Return [x, y] of the center of cell containing provided text 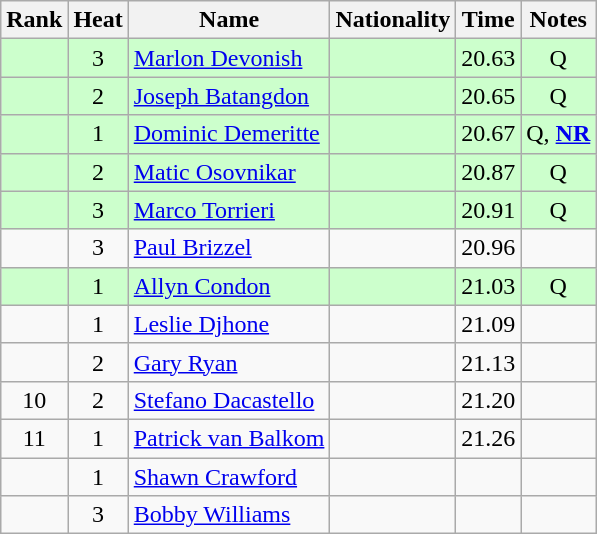
Time [488, 20]
20.63 [488, 58]
21.26 [488, 438]
20.96 [488, 248]
Rank [34, 20]
20.87 [488, 172]
Marlon Devonish [229, 58]
20.67 [488, 134]
10 [34, 400]
11 [34, 438]
Paul Brizzel [229, 248]
21.20 [488, 400]
Bobby Williams [229, 515]
20.65 [488, 96]
Dominic Demeritte [229, 134]
Heat [98, 20]
21.09 [488, 324]
21.03 [488, 286]
Leslie Djhone [229, 324]
21.13 [488, 362]
Notes [558, 20]
Marco Torrieri [229, 210]
Stefano Dacastello [229, 400]
Patrick van Balkom [229, 438]
20.91 [488, 210]
Matic Osovnikar [229, 172]
Shawn Crawford [229, 477]
Gary Ryan [229, 362]
Allyn Condon [229, 286]
Nationality [393, 20]
Joseph Batangdon [229, 96]
Q, NR [558, 134]
Name [229, 20]
